Provide the [x, y] coordinate of the cell's center where the given text is located.  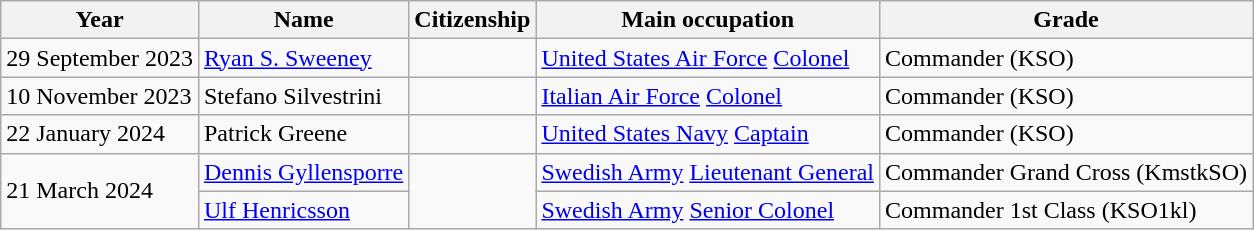
Year [100, 20]
Dennis Gyllensporre [303, 172]
21 March 2024 [100, 191]
Citizenship [472, 20]
Swedish Army Lieutenant General [708, 172]
Patrick Greene [303, 134]
29 September 2023 [100, 58]
Name [303, 20]
Italian Air Force Colonel [708, 96]
United States Navy Captain [708, 134]
Ulf Henricsson [303, 210]
22 January 2024 [100, 134]
Stefano Silvestrini [303, 96]
Commander 1st Class (KSO1kl) [1066, 210]
Ryan S. Sweeney [303, 58]
10 November 2023 [100, 96]
United States Air Force Colonel [708, 58]
Grade [1066, 20]
Swedish Army Senior Colonel [708, 210]
Main occupation [708, 20]
Commander Grand Cross (KmstkSO) [1066, 172]
